Capture the cell that displays the provided text and extract its [x, y] central coordinate. 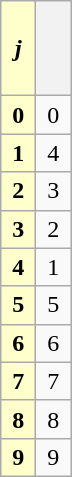
j [18, 48]
